Output the [X, Y] coordinate of the center of the cell containing the given text.  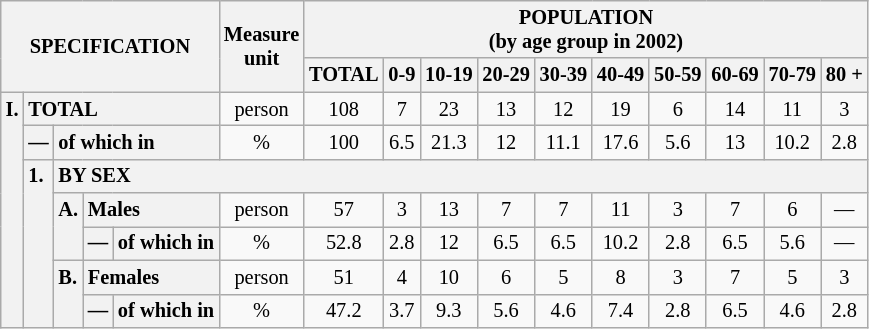
51 [344, 277]
50-59 [678, 75]
11.1 [564, 142]
70-79 [792, 75]
100 [344, 142]
23 [448, 109]
8 [620, 277]
47.2 [344, 311]
SPECIFICATION [110, 46]
17.6 [620, 142]
Measure unit [262, 46]
52.8 [344, 243]
9.3 [448, 311]
40-49 [620, 75]
10-19 [448, 75]
Males [151, 210]
20-29 [506, 75]
80 + [844, 75]
14 [734, 109]
Females [151, 277]
I. [12, 210]
1. [38, 243]
7.4 [620, 311]
10 [448, 277]
B. [68, 294]
BY SEX [461, 176]
3.7 [402, 311]
30-39 [564, 75]
POPULATION (by age group in 2002) [586, 29]
57 [344, 210]
60-69 [734, 75]
0-9 [402, 75]
4 [402, 277]
19 [620, 109]
A. [68, 226]
108 [344, 109]
21.3 [448, 142]
